Detect which cell encompasses the target text, then output its (X, Y) center coordinate. 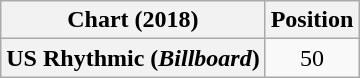
50 (312, 58)
Position (312, 20)
Chart (2018) (133, 20)
US Rhythmic (Billboard) (133, 58)
